For the text-containing cell, return its midpoint in [X, Y] coordinate format. 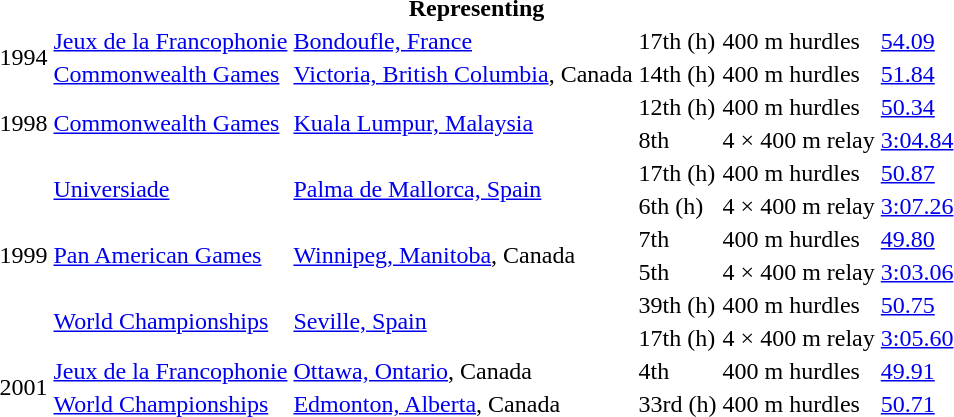
7th [678, 239]
12th (h) [678, 107]
39th (h) [678, 305]
World Championships [170, 322]
Pan American Games [170, 256]
14th (h) [678, 74]
8th [678, 140]
6th (h) [678, 206]
4th [678, 371]
Bondoufle, France [463, 41]
Victoria, British Columbia, Canada [463, 74]
Winnipeg, Manitoba, Canada [463, 256]
Ottawa, Ontario, Canada [463, 371]
5th [678, 272]
Palma de Mallorca, Spain [463, 190]
Seville, Spain [463, 322]
Universiade [170, 190]
Kuala Lumpur, Malaysia [463, 124]
